Return the (x, y) coordinate for the center point of the cell that contains the specified text.  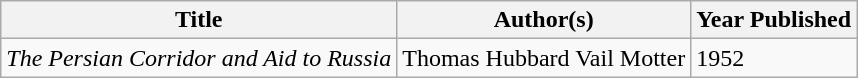
Year Published (774, 20)
Thomas Hubbard Vail Motter (544, 58)
The Persian Corridor and Aid to Russia (199, 58)
1952 (774, 58)
Author(s) (544, 20)
Title (199, 20)
